Provide the [X, Y] coordinate of the cell's center where the given text is located.  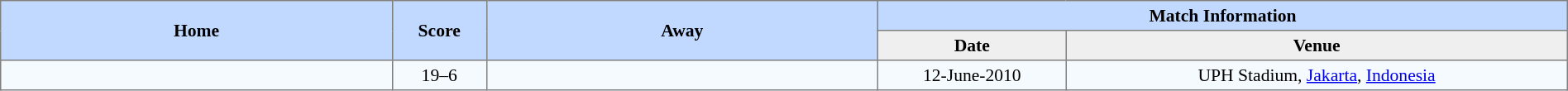
12-June-2010 [973, 75]
Home [197, 31]
Date [973, 45]
19–6 [439, 75]
Venue [1317, 45]
Score [439, 31]
UPH Stadium, Jakarta, Indonesia [1317, 75]
Away [682, 31]
Match Information [1223, 16]
